Return (x, y) of the center of cell containing provided text 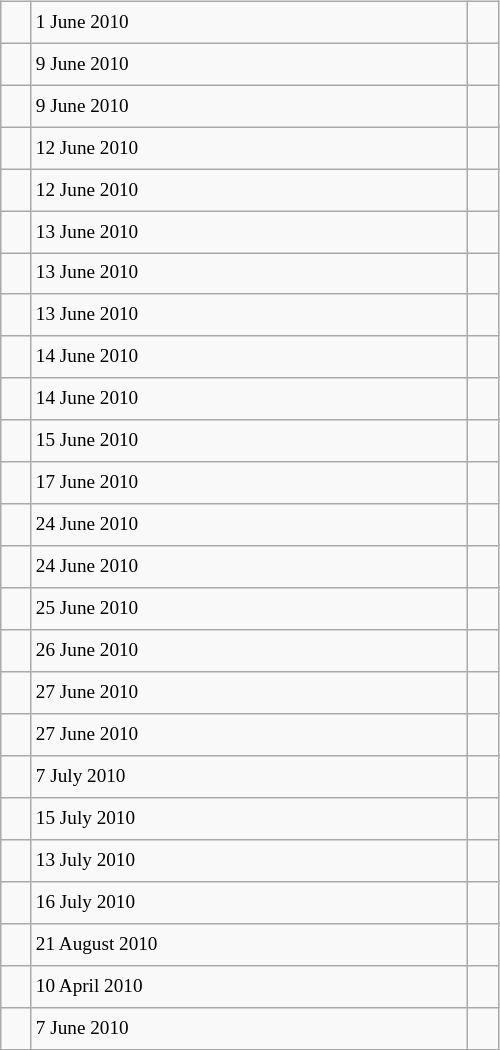
17 June 2010 (250, 483)
1 June 2010 (250, 22)
15 June 2010 (250, 441)
10 April 2010 (250, 986)
7 June 2010 (250, 1028)
25 June 2010 (250, 609)
16 July 2010 (250, 902)
13 July 2010 (250, 861)
26 June 2010 (250, 651)
7 July 2010 (250, 777)
21 August 2010 (250, 944)
15 July 2010 (250, 819)
